Provide the [X, Y] coordinate of the cell's center where the given text is located.  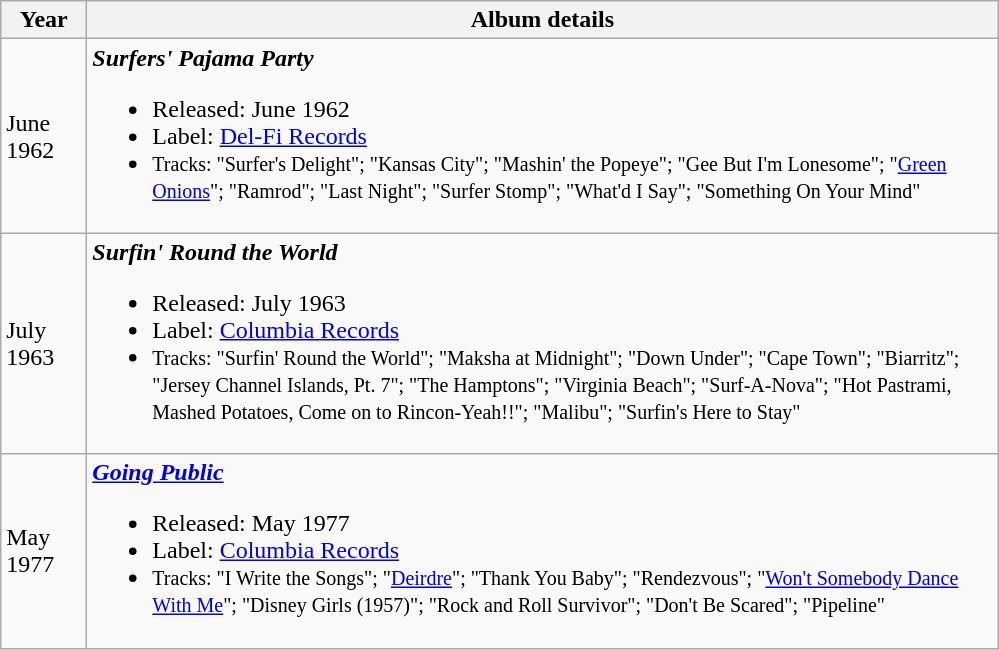
Album details [542, 20]
July 1963 [44, 344]
Year [44, 20]
June 1962 [44, 136]
May 1977 [44, 551]
